Detect which cell encompasses the target text, then output its (X, Y) center coordinate. 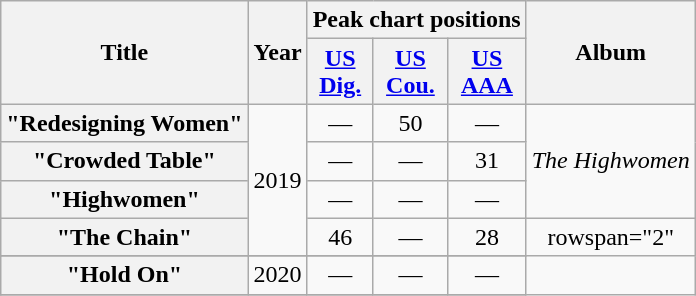
USAAA (488, 72)
Peak chart positions (416, 20)
rowspan="2" (610, 237)
Year (278, 52)
Album (610, 52)
"Crowded Table" (124, 161)
50 (410, 123)
"Highwomen" (124, 199)
"Hold On" (124, 275)
28 (488, 237)
"The Chain" (124, 237)
31 (488, 161)
USCou. (410, 72)
2019 (278, 180)
The Highwomen (610, 161)
USDig. (340, 72)
2020 (278, 275)
"Redesigning Women" (124, 123)
Title (124, 52)
46 (340, 237)
